Detect which cell encompasses the target text, then output its [X, Y] center coordinate. 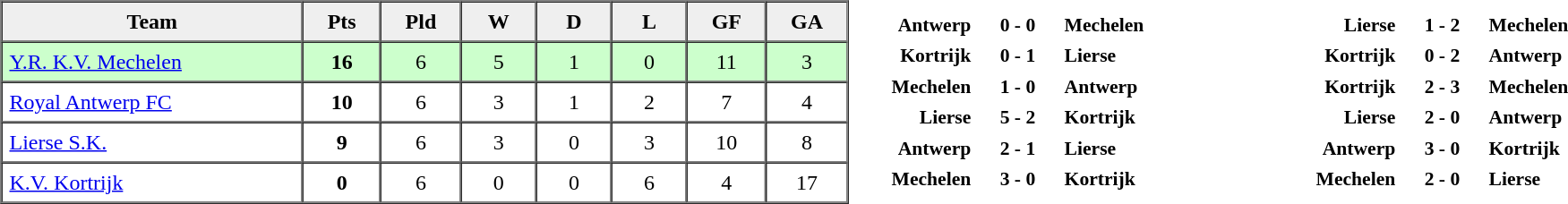
9 [342, 141]
0 - 0 [1017, 25]
16 [342, 61]
7 [726, 102]
D [574, 21]
Pts [342, 21]
Y.R. K.V. Mechelen [152, 61]
L [649, 21]
GF [726, 21]
Lierse S.K. [152, 141]
0 - 1 [1017, 55]
1 - 0 [1017, 87]
GA [806, 21]
5 - 2 [1017, 118]
Royal Antwerp FC [152, 102]
17 [806, 183]
W [499, 21]
11 [726, 61]
5 [499, 61]
K.V. Kortrijk [152, 183]
8 [806, 141]
0 - 2 [1442, 55]
1 - 2 [1442, 25]
2 [649, 102]
2 - 3 [1442, 87]
Pld [421, 21]
Team [152, 21]
2 - 1 [1017, 149]
